Provide the (x, y) coordinate of the cell's center where the given text is located.  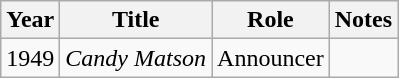
Role (271, 20)
Notes (363, 20)
Title (136, 20)
Announcer (271, 58)
Candy Matson (136, 58)
1949 (30, 58)
Year (30, 20)
